Search for the cell housing the specified text and yield its [x, y] center coordinate. 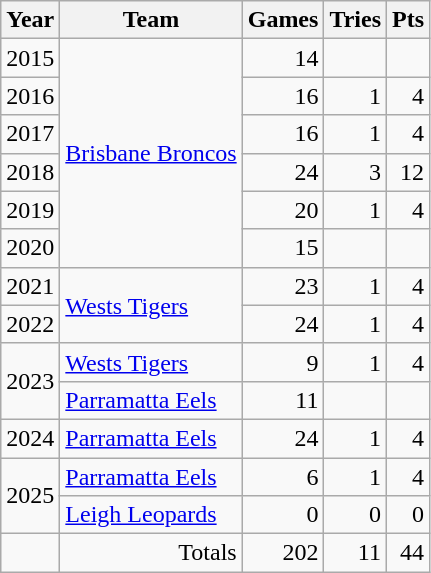
2016 [30, 96]
Tries [356, 20]
202 [283, 553]
6 [283, 477]
2021 [30, 286]
12 [408, 172]
2022 [30, 324]
Team [151, 20]
2024 [30, 438]
2015 [30, 58]
Year [30, 20]
2020 [30, 248]
2017 [30, 134]
Totals [151, 553]
Games [283, 20]
9 [283, 362]
2025 [30, 496]
20 [283, 210]
44 [408, 553]
Pts [408, 20]
Brisbane Broncos [151, 153]
15 [283, 248]
2018 [30, 172]
2019 [30, 210]
14 [283, 58]
23 [283, 286]
Leigh Leopards [151, 515]
3 [356, 172]
2023 [30, 381]
